Identify which cell holds the provided text, then report its (x, y) central coordinate. 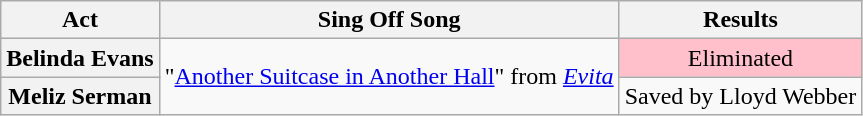
Results (740, 20)
Saved by Lloyd Webber (740, 96)
Belinda Evans (80, 58)
Meliz Serman (80, 96)
Sing Off Song (389, 20)
"Another Suitcase in Another Hall" from Evita (389, 77)
Act (80, 20)
Eliminated (740, 58)
